Determine the [x, y] coordinate at the center of the cell enclosing the given text.  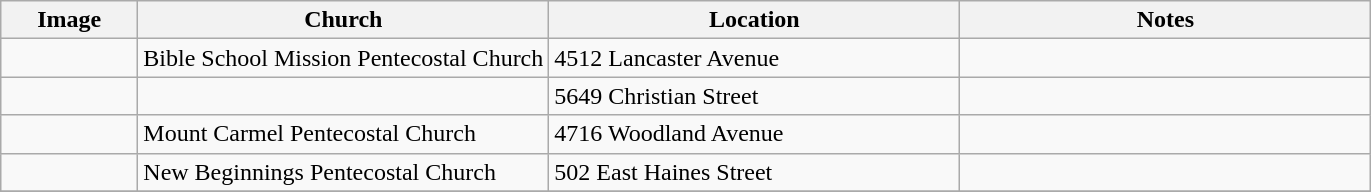
Notes [1166, 20]
4512 Lancaster Avenue [754, 58]
Location [754, 20]
4716 Woodland Avenue [754, 134]
5649 Christian Street [754, 96]
Bible School Mission Pentecostal Church [344, 58]
New Beginnings Pentecostal Church [344, 172]
Mount Carmel Pentecostal Church [344, 134]
502 East Haines Street [754, 172]
Image [70, 20]
Church [344, 20]
